For the text-containing cell, return its midpoint in (x, y) coordinate format. 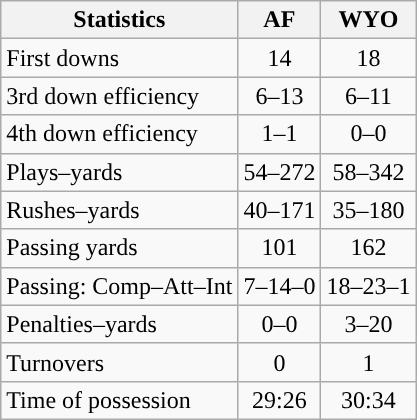
18–23–1 (368, 286)
First downs (120, 58)
0 (280, 362)
30:34 (368, 400)
WYO (368, 20)
1 (368, 362)
Statistics (120, 20)
40–171 (280, 210)
14 (280, 58)
3rd down efficiency (120, 96)
35–180 (368, 210)
7–14–0 (280, 286)
Turnovers (120, 362)
6–13 (280, 96)
AF (280, 20)
3–20 (368, 324)
101 (280, 248)
29:26 (280, 400)
Plays–yards (120, 172)
58–342 (368, 172)
Time of possession (120, 400)
Penalties–yards (120, 324)
1–1 (280, 134)
18 (368, 58)
Rushes–yards (120, 210)
162 (368, 248)
6–11 (368, 96)
54–272 (280, 172)
4th down efficiency (120, 134)
Passing: Comp–Att–Int (120, 286)
Passing yards (120, 248)
